Determine the (X, Y) coordinate at the center of the cell enclosing the given text.  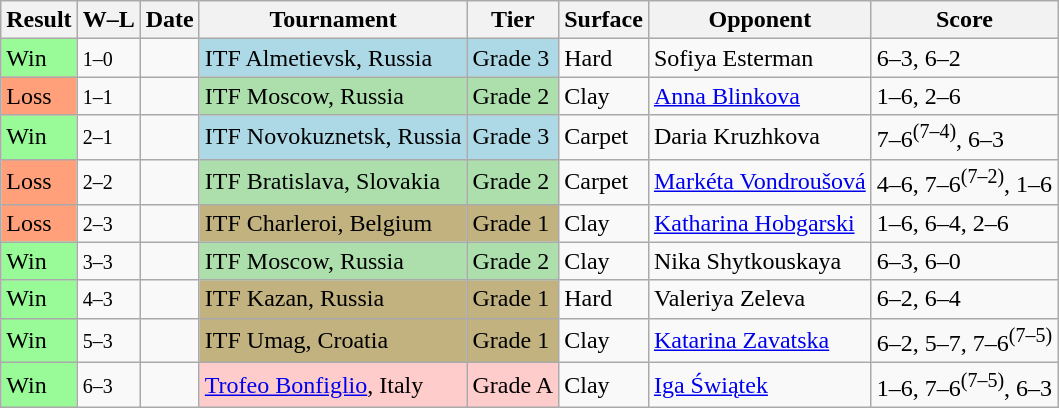
4–6, 7–6(7–2), 1–6 (964, 182)
Valeriya Zeleva (760, 299)
Nika Shytkouskaya (760, 261)
1–1 (108, 96)
Anna Blinkova (760, 96)
ITF Charleroi, Belgium (333, 223)
Sofiya Esterman (760, 58)
Opponent (760, 20)
2–1 (108, 138)
Tier (513, 20)
Date (170, 20)
5–3 (108, 340)
3–3 (108, 261)
Iga Świątek (760, 386)
Score (964, 20)
6–2, 6–4 (964, 299)
2–2 (108, 182)
ITF Almetievsk, Russia (333, 58)
6–2, 5–7, 7–6(7–5) (964, 340)
W–L (108, 20)
4–3 (108, 299)
7–6(7–4), 6–3 (964, 138)
ITF Bratislava, Slovakia (333, 182)
Katharina Hobgarski (760, 223)
Katarina Zavatska (760, 340)
1–6, 6–4, 2–6 (964, 223)
Markéta Vondroušová (760, 182)
1–6, 2–6 (964, 96)
2–3 (108, 223)
ITF Novokuznetsk, Russia (333, 138)
Grade A (513, 386)
1–6, 7–6(7–5), 6–3 (964, 386)
ITF Kazan, Russia (333, 299)
6–3, 6–0 (964, 261)
Result (39, 20)
6–3, 6–2 (964, 58)
Tournament (333, 20)
Daria Kruzhkova (760, 138)
Surface (604, 20)
6–3 (108, 386)
Trofeo Bonfiglio, Italy (333, 386)
ITF Umag, Croatia (333, 340)
1–0 (108, 58)
